Extract the (x, y) coordinate from the center of the cell holding the provided text.  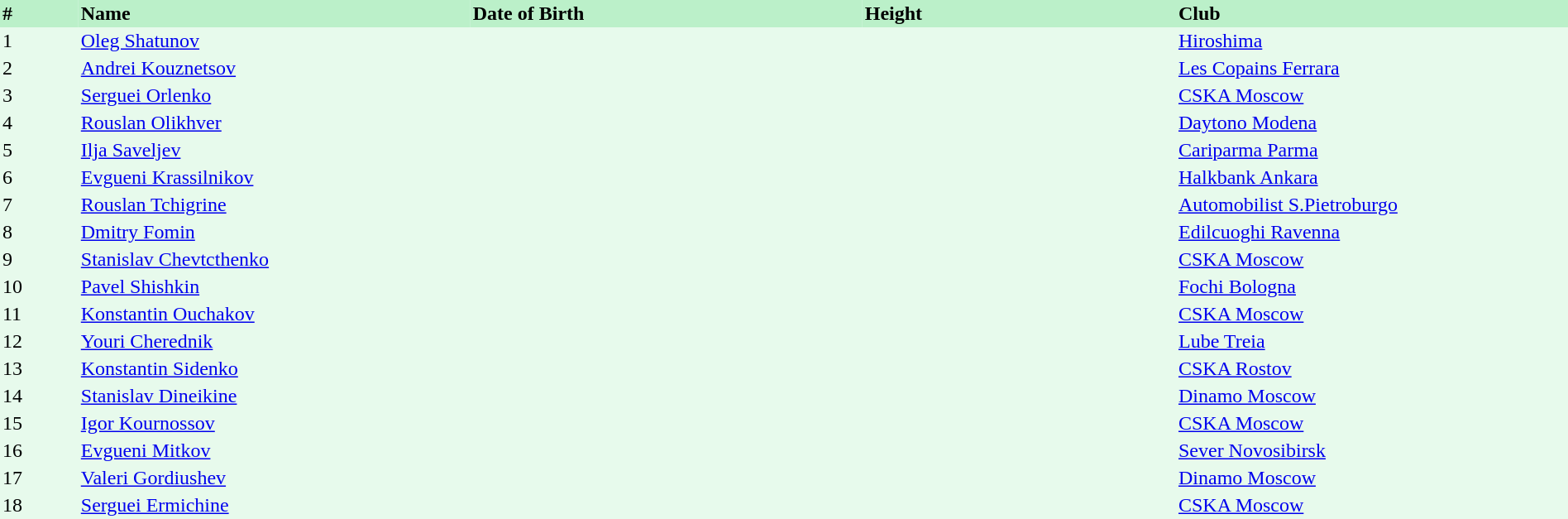
14 (40, 396)
Date of Birth (667, 13)
Rouslan Olikhver (275, 123)
Stanislav Dineikine (275, 396)
Height (1019, 13)
Fochi Bologna (1372, 286)
Youri Cherednik (275, 341)
Stanislav Chevtcthenko (275, 260)
12 (40, 341)
15 (40, 424)
1 (40, 41)
Konstantin Ouchakov (275, 315)
9 (40, 260)
Igor Kournossov (275, 424)
4 (40, 123)
Halkbank Ankara (1372, 177)
Les Copains Ferrara (1372, 68)
Oleg Shatunov (275, 41)
Hiroshima (1372, 41)
Serguei Ermichine (275, 505)
Club (1372, 13)
13 (40, 369)
Evgueni Mitkov (275, 450)
Cariparma Parma (1372, 151)
6 (40, 177)
Pavel Shishkin (275, 286)
Lube Treia (1372, 341)
Ilja Saveljev (275, 151)
18 (40, 505)
Andrei Kouznetsov (275, 68)
11 (40, 315)
Daytono Modena (1372, 123)
3 (40, 96)
Konstantin Sidenko (275, 369)
8 (40, 232)
Sever Novosibirsk (1372, 450)
# (40, 13)
10 (40, 286)
CSKA Rostov (1372, 369)
Edilcuoghi Ravenna (1372, 232)
Name (275, 13)
Automobilist S.Pietroburgo (1372, 205)
5 (40, 151)
Evgueni Krassilnikov (275, 177)
Valeri Gordiushev (275, 478)
7 (40, 205)
2 (40, 68)
Rouslan Tchigrine (275, 205)
17 (40, 478)
Dmitry Fomin (275, 232)
16 (40, 450)
Serguei Orlenko (275, 96)
